Identify which cell holds the provided text, then report its (X, Y) central coordinate. 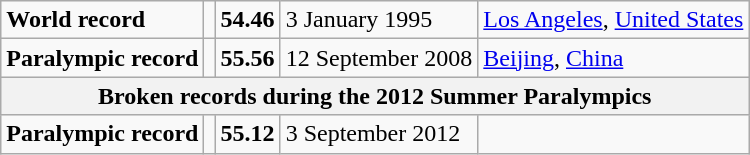
54.46 (248, 20)
Broken records during the 2012 Summer Paralympics (375, 96)
3 January 1995 (379, 20)
3 September 2012 (379, 134)
55.56 (248, 58)
Los Angeles, United States (614, 20)
World record (102, 20)
12 September 2008 (379, 58)
Beijing, China (614, 58)
55.12 (248, 134)
